Output the [X, Y] coordinate of the center of the cell containing the given text.  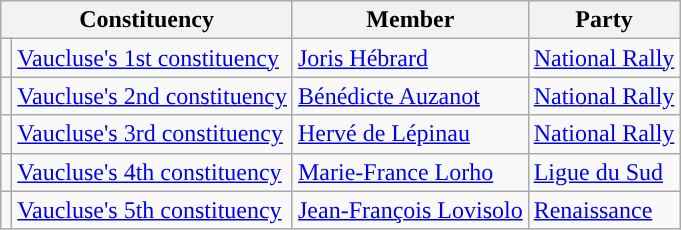
Member [410, 20]
Vaucluse's 3rd constituency [152, 134]
Ligue du Sud [604, 172]
Marie-France Lorho [410, 172]
Hervé de Lépinau [410, 134]
Vaucluse's 2nd constituency [152, 96]
Renaissance [604, 210]
Vaucluse's 5th constituency [152, 210]
Party [604, 20]
Constituency [147, 20]
Vaucluse's 4th constituency [152, 172]
Bénédicte Auzanot [410, 96]
Vaucluse's 1st constituency [152, 58]
Jean-François Lovisolo [410, 210]
Joris Hébrard [410, 58]
